Capture the cell that displays the provided text and extract its (X, Y) central coordinate. 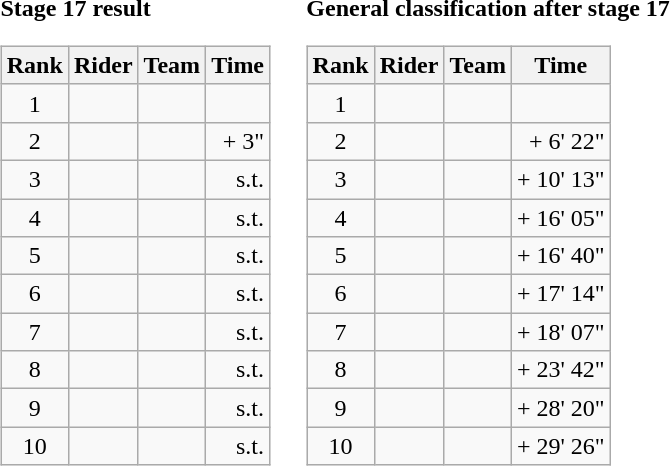
+ 16' 40" (560, 256)
+ 23' 42" (560, 370)
+ 3" (238, 141)
+ 18' 07" (560, 332)
+ 17' 14" (560, 294)
+ 29' 26" (560, 446)
+ 28' 20" (560, 408)
+ 6' 22" (560, 141)
+ 10' 13" (560, 179)
+ 16' 05" (560, 217)
